Return (X, Y) of the center of cell containing provided text 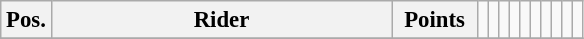
Points (435, 20)
Rider (222, 20)
Pos. (26, 20)
